Return the (X, Y) coordinate for the center point of the cell that contains the specified text.  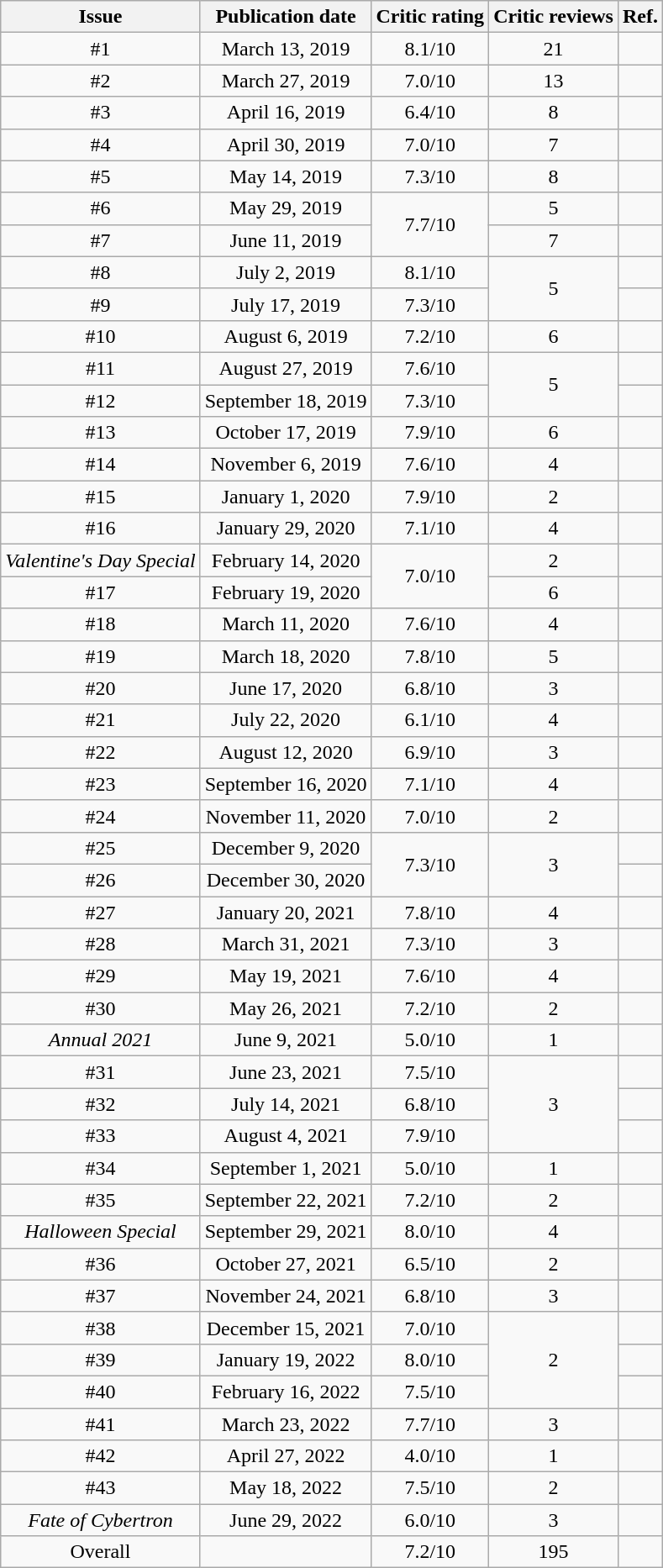
October 27, 2021 (286, 1264)
August 4, 2021 (286, 1136)
May 29, 2019 (286, 208)
#12 (101, 401)
March 11, 2020 (286, 624)
Publication date (286, 17)
Fate of Cybertron (101, 1520)
#10 (101, 336)
August 6, 2019 (286, 336)
November 24, 2021 (286, 1296)
September 18, 2019 (286, 401)
#4 (101, 145)
#26 (101, 880)
#30 (101, 1008)
#18 (101, 624)
June 29, 2022 (286, 1520)
#36 (101, 1264)
#32 (101, 1104)
March 27, 2019 (286, 81)
May 19, 2021 (286, 976)
April 27, 2022 (286, 1456)
#8 (101, 272)
195 (554, 1552)
September 16, 2020 (286, 784)
#7 (101, 240)
#22 (101, 752)
Ref. (640, 17)
March 31, 2021 (286, 944)
Annual 2021 (101, 1040)
July 17, 2019 (286, 304)
April 30, 2019 (286, 145)
April 16, 2019 (286, 113)
June 17, 2020 (286, 688)
March 13, 2019 (286, 49)
#16 (101, 529)
#33 (101, 1136)
#21 (101, 720)
4.0/10 (430, 1456)
Critic rating (430, 17)
January 1, 2020 (286, 497)
#25 (101, 848)
#39 (101, 1360)
#20 (101, 688)
6.9/10 (430, 752)
Critic reviews (554, 17)
#37 (101, 1296)
January 19, 2022 (286, 1360)
#11 (101, 368)
Halloween Special (101, 1232)
#27 (101, 912)
#6 (101, 208)
January 20, 2021 (286, 912)
February 16, 2022 (286, 1392)
July 22, 2020 (286, 720)
November 11, 2020 (286, 816)
#23 (101, 784)
#35 (101, 1200)
September 1, 2021 (286, 1168)
6.0/10 (430, 1520)
#5 (101, 176)
#1 (101, 49)
#29 (101, 976)
#38 (101, 1328)
13 (554, 81)
6.4/10 (430, 113)
#42 (101, 1456)
December 15, 2021 (286, 1328)
#3 (101, 113)
#40 (101, 1392)
#43 (101, 1488)
March 18, 2020 (286, 656)
May 26, 2021 (286, 1008)
Valentine's Day Special (101, 560)
May 14, 2019 (286, 176)
Overall (101, 1552)
#28 (101, 944)
#17 (101, 592)
#9 (101, 304)
June 11, 2019 (286, 240)
August 27, 2019 (286, 368)
6.5/10 (430, 1264)
March 23, 2022 (286, 1424)
#13 (101, 433)
September 29, 2021 (286, 1232)
January 29, 2020 (286, 529)
August 12, 2020 (286, 752)
#19 (101, 656)
October 17, 2019 (286, 433)
#41 (101, 1424)
February 19, 2020 (286, 592)
July 14, 2021 (286, 1104)
#2 (101, 81)
September 22, 2021 (286, 1200)
June 23, 2021 (286, 1072)
#24 (101, 816)
#34 (101, 1168)
21 (554, 49)
#15 (101, 497)
June 9, 2021 (286, 1040)
#31 (101, 1072)
July 2, 2019 (286, 272)
December 30, 2020 (286, 880)
November 6, 2019 (286, 465)
Issue (101, 17)
February 14, 2020 (286, 560)
May 18, 2022 (286, 1488)
December 9, 2020 (286, 848)
6.1/10 (430, 720)
#14 (101, 465)
